Output the (X, Y) coordinate of the center of the cell containing the given text.  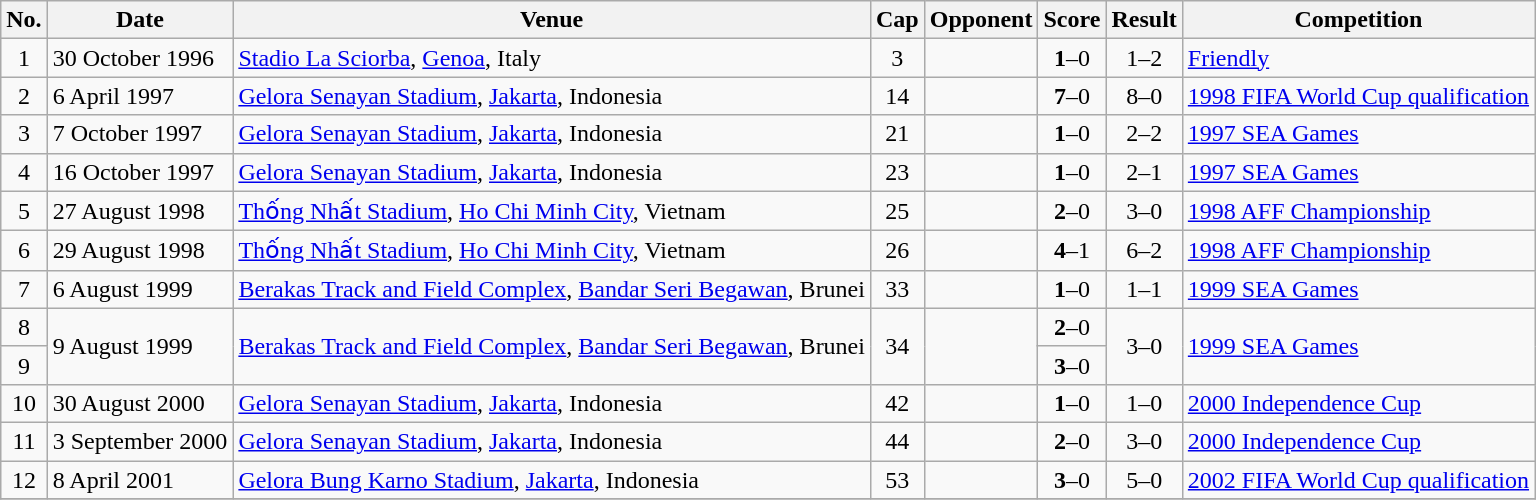
4–1 (1072, 251)
6 August 1999 (140, 289)
6–2 (1144, 251)
Gelora Bung Karno Stadium, Jakarta, Indonesia (552, 479)
44 (897, 441)
23 (897, 172)
7 (24, 289)
2002 FIFA World Cup qualification (1358, 479)
29 August 1998 (140, 251)
1–2 (1144, 58)
26 (897, 251)
14 (897, 96)
7–0 (1072, 96)
5 (24, 211)
2–1 (1144, 172)
Opponent (981, 20)
4 (24, 172)
Competition (1358, 20)
Score (1072, 20)
27 August 1998 (140, 211)
Result (1144, 20)
Venue (552, 20)
10 (24, 403)
8–0 (1144, 96)
9 (24, 365)
3 September 2000 (140, 441)
33 (897, 289)
Cap (897, 20)
5–0 (1144, 479)
No. (24, 20)
30 August 2000 (140, 403)
6 April 1997 (140, 96)
25 (897, 211)
Stadio La Sciorba, Genoa, Italy (552, 58)
11 (24, 441)
34 (897, 346)
Friendly (1358, 58)
16 October 1997 (140, 172)
8 April 2001 (140, 479)
6 (24, 251)
12 (24, 479)
1–1 (1144, 289)
1998 FIFA World Cup qualification (1358, 96)
53 (897, 479)
21 (897, 134)
9 August 1999 (140, 346)
Date (140, 20)
2–2 (1144, 134)
30 October 1996 (140, 58)
2 (24, 96)
7 October 1997 (140, 134)
42 (897, 403)
1 (24, 58)
8 (24, 327)
